Return the (x, y) coordinate for the center point of the cell that contains the specified text.  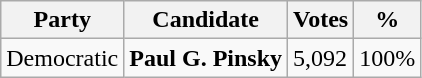
Party (62, 20)
100% (388, 58)
% (388, 20)
Candidate (206, 20)
5,092 (321, 58)
Votes (321, 20)
Democratic (62, 58)
Paul G. Pinsky (206, 58)
